For the text-containing cell, return its midpoint in [x, y] coordinate format. 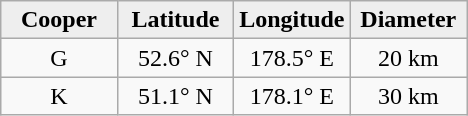
178.1° E [292, 96]
20 km [408, 58]
Latitude [175, 20]
178.5° E [292, 58]
K [59, 96]
Longitude [292, 20]
G [59, 58]
Diameter [408, 20]
52.6° N [175, 58]
30 km [408, 96]
51.1° N [175, 96]
Cooper [59, 20]
